Detect which cell encompasses the target text, then output its [X, Y] center coordinate. 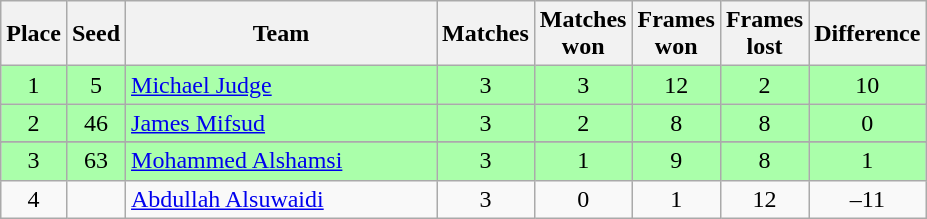
Matches [486, 34]
Team [282, 34]
Abdullah Alsuwaidi [282, 199]
Place [34, 34]
Michael Judge [282, 85]
10 [868, 85]
–11 [868, 199]
James Mifsud [282, 123]
4 [34, 199]
9 [676, 161]
Seed [96, 34]
63 [96, 161]
5 [96, 85]
46 [96, 123]
Matches won [583, 34]
Frames won [676, 34]
Difference [868, 34]
Mohammed Alshamsi [282, 161]
Frames lost [764, 34]
